Capture the cell that displays the provided text and extract its [x, y] central coordinate. 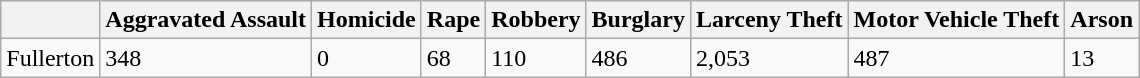
Motor Vehicle Theft [956, 20]
68 [453, 58]
0 [367, 58]
Arson [1102, 20]
Aggravated Assault [206, 20]
Burglary [638, 20]
Larceny Theft [769, 20]
348 [206, 58]
Fullerton [50, 58]
486 [638, 58]
487 [956, 58]
13 [1102, 58]
Robbery [536, 20]
Rape [453, 20]
Homicide [367, 20]
2,053 [769, 58]
110 [536, 58]
